Return [X, Y] of the center of cell containing provided text 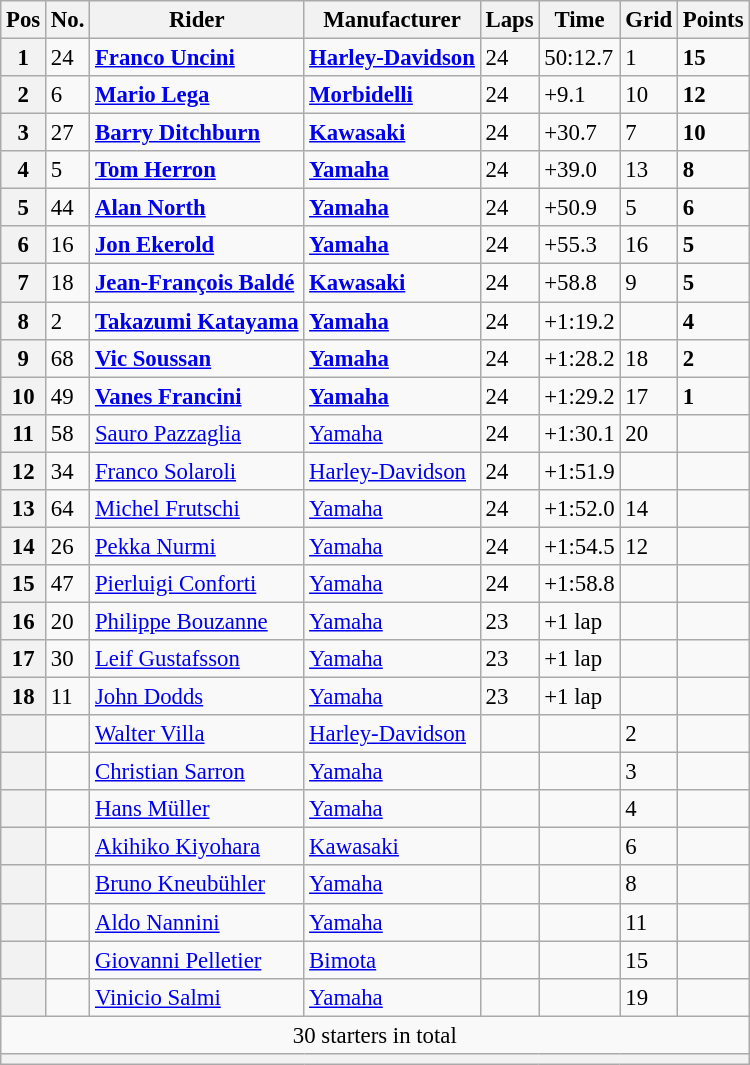
No. [68, 20]
Akihiko Kiyohara [197, 847]
Vinicio Salmi [197, 997]
47 [68, 584]
Michel Frutschi [197, 509]
Philippe Bouzanne [197, 621]
Vanes Francini [197, 396]
Morbidelli [392, 95]
Pos [24, 20]
+39.0 [580, 170]
+50.9 [580, 208]
Laps [510, 20]
49 [68, 396]
Jean-François Baldé [197, 283]
+1:58.8 [580, 584]
Barry Ditchburn [197, 133]
Vic Soussan [197, 358]
68 [68, 358]
+1:29.2 [580, 396]
19 [648, 997]
Manufacturer [392, 20]
+1:28.2 [580, 358]
64 [68, 509]
Bruno Kneubühler [197, 885]
+1:19.2 [580, 321]
+58.8 [580, 283]
+1:51.9 [580, 471]
+1:54.5 [580, 546]
Points [712, 20]
Hans Müller [197, 809]
27 [68, 133]
+1:52.0 [580, 509]
44 [68, 208]
Bimota [392, 960]
Time [580, 20]
Franco Uncini [197, 58]
Alan North [197, 208]
Jon Ekerold [197, 245]
30 [68, 659]
50:12.7 [580, 58]
+1:30.1 [580, 433]
Christian Sarron [197, 772]
Pierluigi Conforti [197, 584]
Takazumi Katayama [197, 321]
Pekka Nurmi [197, 546]
Giovanni Pelletier [197, 960]
Rider [197, 20]
58 [68, 433]
Aldo Nannini [197, 922]
34 [68, 471]
Sauro Pazzaglia [197, 433]
30 starters in total [375, 1035]
+9.1 [580, 95]
Franco Solaroli [197, 471]
+30.7 [580, 133]
Walter Villa [197, 734]
Mario Lega [197, 95]
+55.3 [580, 245]
Tom Herron [197, 170]
Grid [648, 20]
Leif Gustafsson [197, 659]
John Dodds [197, 697]
26 [68, 546]
